For the text-containing cell, return its midpoint in (X, Y) coordinate format. 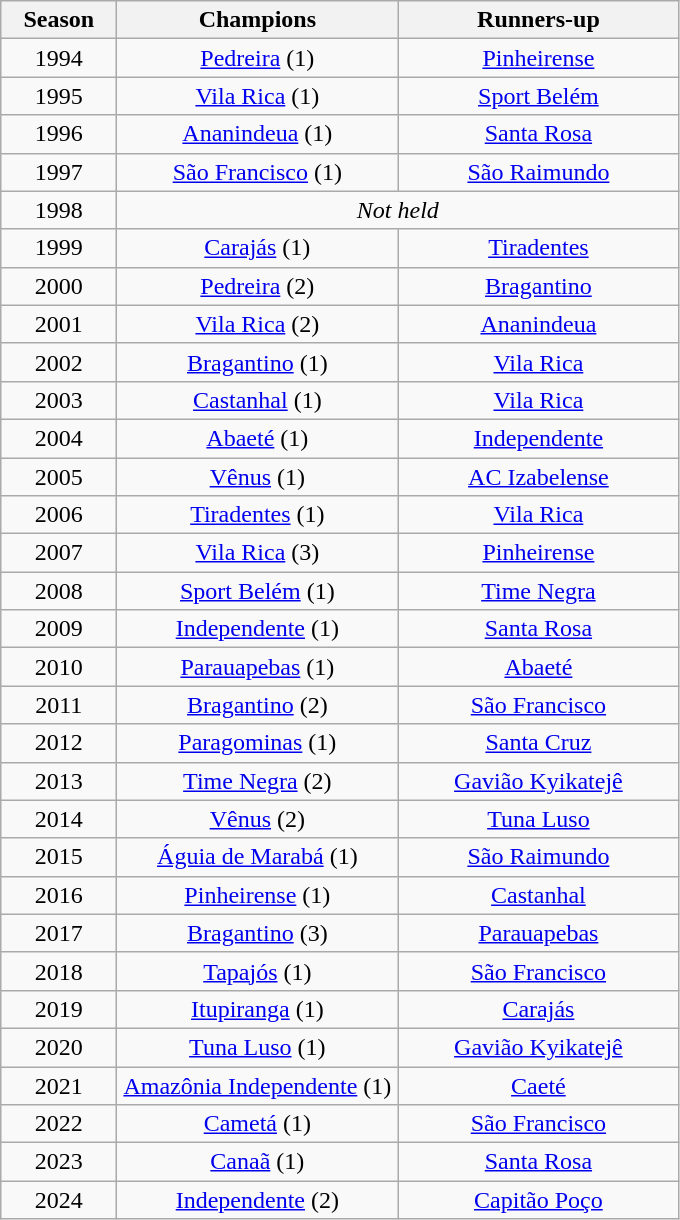
1998 (59, 210)
Caeté (538, 1085)
Castanhal (1) (258, 400)
2003 (59, 400)
2018 (59, 971)
2016 (59, 895)
2007 (59, 553)
Abaeté (538, 667)
Amazônia Independente (1) (258, 1085)
Independente (2) (258, 1200)
Santa Cruz (538, 743)
2011 (59, 705)
Parauapebas (1) (258, 667)
Castanhal (538, 895)
Capitão Poço (538, 1200)
1994 (59, 58)
Vila Rica (2) (258, 324)
Independente (1) (258, 629)
2020 (59, 1047)
Carajás (538, 1009)
Independente (538, 438)
Runners-up (538, 20)
Pedreira (2) (258, 286)
Time Negra (538, 591)
2022 (59, 1124)
2008 (59, 591)
2009 (59, 629)
Pinheirense (1) (258, 895)
Itupiranga (1) (258, 1009)
Vila Rica (1) (258, 96)
Sport Belém (538, 96)
Pedreira (1) (258, 58)
2013 (59, 781)
Tuna Luso (1) (258, 1047)
2004 (59, 438)
Vênus (2) (258, 819)
1995 (59, 96)
2021 (59, 1085)
Tiradentes (538, 248)
Tapajós (1) (258, 971)
1999 (59, 248)
Vila Rica (3) (258, 553)
1997 (59, 172)
2001 (59, 324)
2014 (59, 819)
2019 (59, 1009)
Not held (398, 210)
Cametá (1) (258, 1124)
1996 (59, 134)
2010 (59, 667)
Sport Belém (1) (258, 591)
Champions (258, 20)
AC Izabelense (538, 477)
Bragantino (3) (258, 933)
2000 (59, 286)
Carajás (1) (258, 248)
Time Negra (2) (258, 781)
Vênus (1) (258, 477)
Canaã (1) (258, 1162)
Ananindeua (538, 324)
Tiradentes (1) (258, 515)
2002 (59, 362)
São Francisco (1) (258, 172)
Tuna Luso (538, 819)
2012 (59, 743)
Season (59, 20)
2023 (59, 1162)
Abaeté (1) (258, 438)
Bragantino (2) (258, 705)
Bragantino (1) (258, 362)
Bragantino (538, 286)
Águia de Marabá (1) (258, 857)
Parauapebas (538, 933)
Ananindeua (1) (258, 134)
Paragominas (1) (258, 743)
2024 (59, 1200)
2017 (59, 933)
2005 (59, 477)
2006 (59, 515)
2015 (59, 857)
